Identify which cell holds the provided text, then report its (X, Y) central coordinate. 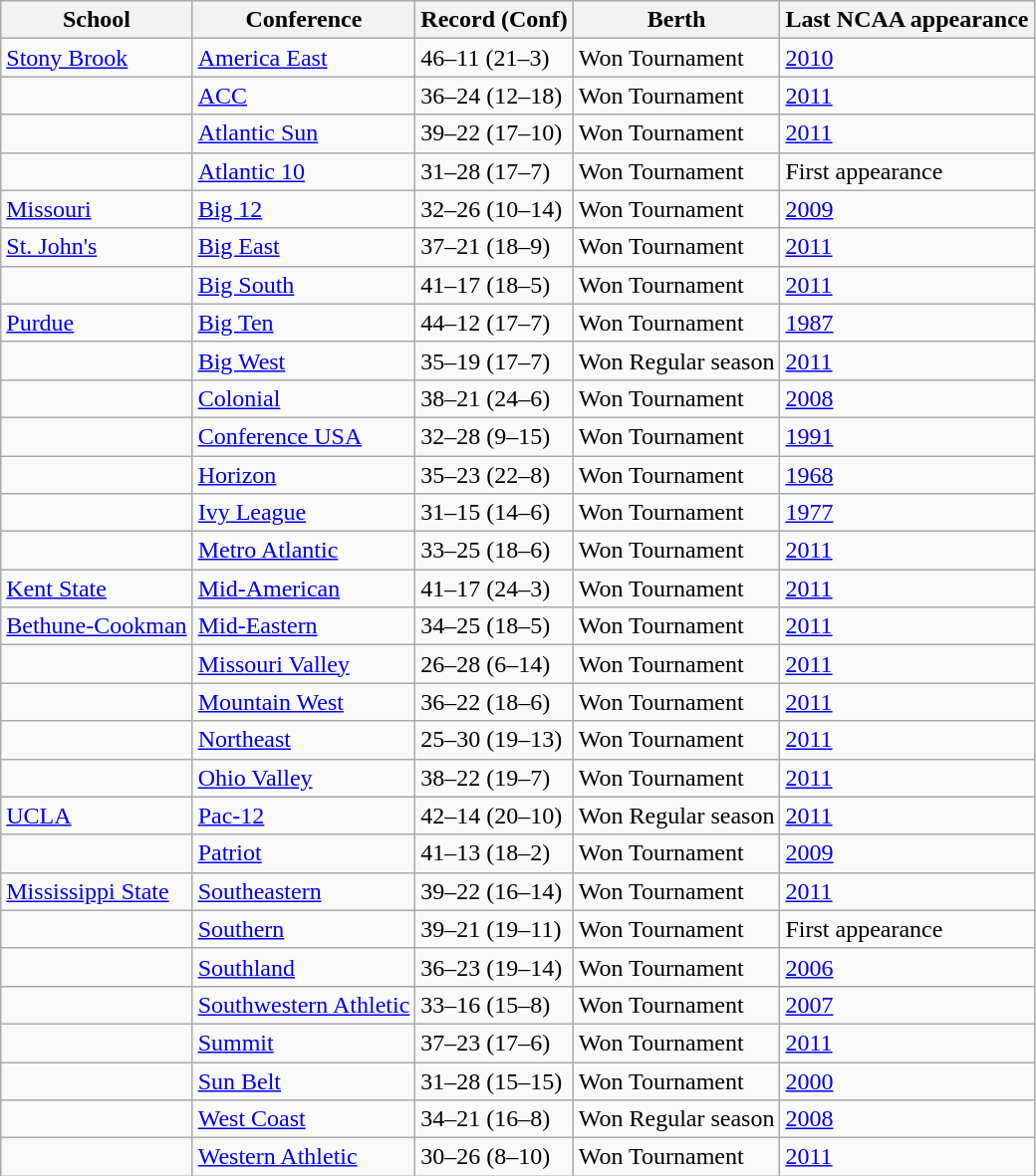
44–12 (17–7) (494, 323)
2000 (906, 1080)
41–13 (18–2) (494, 853)
2006 (906, 967)
Missouri (97, 209)
30–26 (8–10) (494, 1157)
Atlantic Sun (304, 133)
41–17 (24–3) (494, 588)
Kent State (97, 588)
Last NCAA appearance (906, 20)
Southern (304, 929)
Big East (304, 247)
36–22 (18–6) (494, 702)
35–19 (17–7) (494, 360)
34–25 (18–5) (494, 626)
Big 12 (304, 209)
Mountain West (304, 702)
39–21 (19–11) (494, 929)
1991 (906, 436)
34–21 (16–8) (494, 1119)
Conference USA (304, 436)
Sun Belt (304, 1080)
39–22 (17–10) (494, 133)
32–28 (9–15) (494, 436)
Conference (304, 20)
26–28 (6–14) (494, 664)
2010 (906, 58)
Big Ten (304, 323)
Southland (304, 967)
Ivy League (304, 513)
Pac-12 (304, 816)
Mid-Eastern (304, 626)
ACC (304, 96)
Big West (304, 360)
Horizon (304, 475)
31–28 (17–7) (494, 171)
Berth (676, 20)
Colonial (304, 398)
33–16 (15–8) (494, 1005)
Purdue (97, 323)
West Coast (304, 1119)
Southwestern Athletic (304, 1005)
Northeast (304, 740)
46–11 (21–3) (494, 58)
31–28 (15–15) (494, 1080)
Mississippi State (97, 891)
39–22 (16–14) (494, 891)
Southeastern (304, 891)
36–24 (12–18) (494, 96)
1987 (906, 323)
37–21 (18–9) (494, 247)
25–30 (19–13) (494, 740)
St. John's (97, 247)
38–22 (19–7) (494, 778)
Stony Brook (97, 58)
31–15 (14–6) (494, 513)
Ohio Valley (304, 778)
Record (Conf) (494, 20)
35–23 (22–8) (494, 475)
Western Athletic (304, 1157)
Missouri Valley (304, 664)
33–25 (18–6) (494, 551)
Metro Atlantic (304, 551)
Bethune-Cookman (97, 626)
America East (304, 58)
41–17 (18–5) (494, 285)
38–21 (24–6) (494, 398)
Mid-American (304, 588)
Summit (304, 1043)
School (97, 20)
Atlantic 10 (304, 171)
37–23 (17–6) (494, 1043)
Big South (304, 285)
32–26 (10–14) (494, 209)
UCLA (97, 816)
1968 (906, 475)
1977 (906, 513)
42–14 (20–10) (494, 816)
2007 (906, 1005)
36–23 (19–14) (494, 967)
Patriot (304, 853)
